Search for the cell housing the specified text and yield its [x, y] center coordinate. 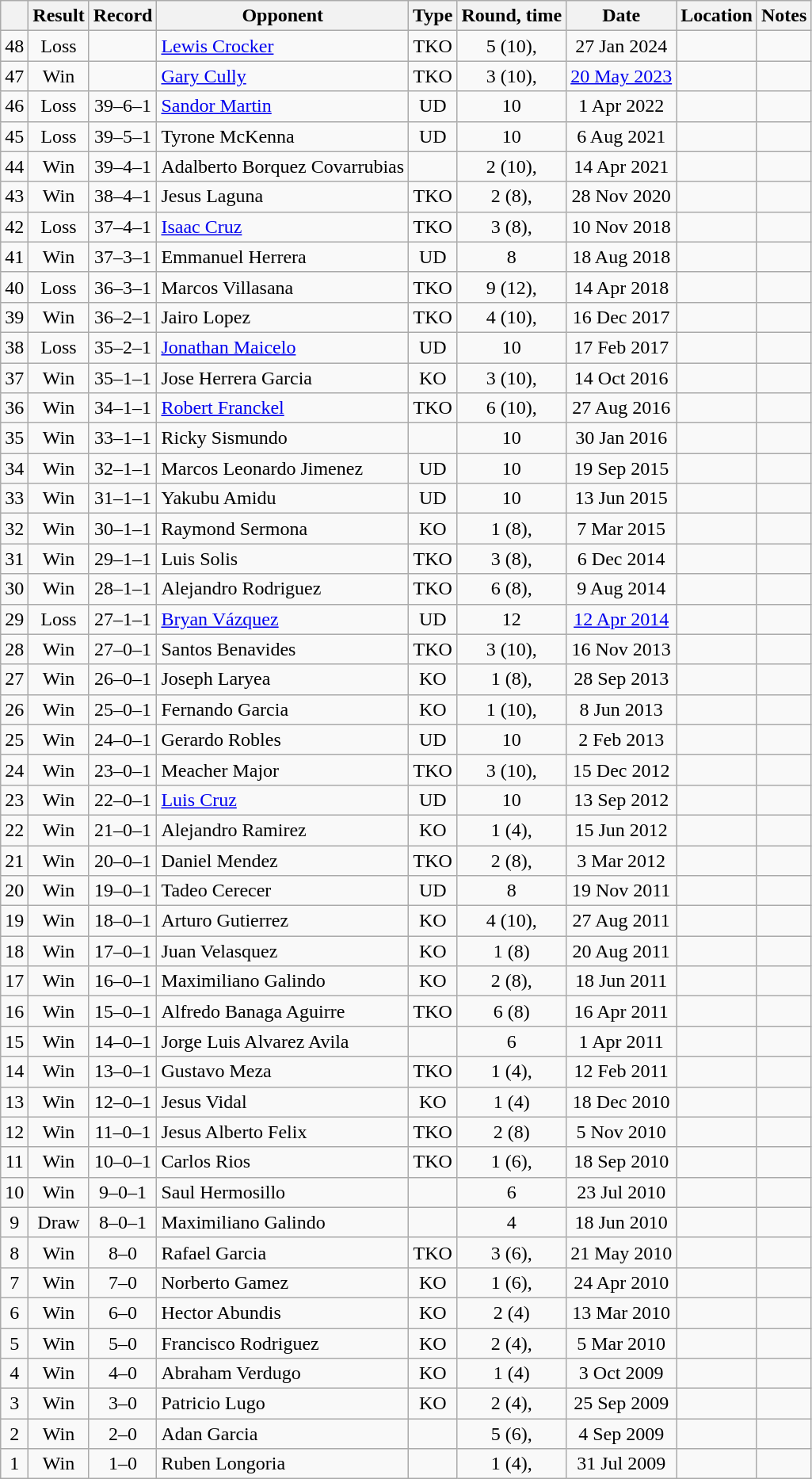
Luis Solis [283, 559]
44 [14, 166]
46 [14, 106]
Santos Benavides [283, 649]
27–1–1 [123, 619]
41 [14, 257]
13 Jun 2015 [621, 499]
Bryan Vázquez [283, 619]
14 Apr 2021 [621, 166]
33 [14, 499]
40 [14, 287]
2–0 [123, 1434]
16 Dec 2017 [621, 317]
23 Jul 2010 [621, 1192]
Jairo Lopez [283, 317]
18 Aug 2018 [621, 257]
Marcos Leonardo Jimenez [283, 468]
Juan Velasquez [283, 951]
8–0 [123, 1252]
13 Sep 2012 [621, 800]
Saul Hermosillo [283, 1192]
37 [14, 378]
36–3–1 [123, 287]
Joseph Laryea [283, 679]
34–1–1 [123, 408]
28 Nov 2020 [621, 197]
Francisco Rodriguez [283, 1343]
21 [14, 860]
37–4–1 [123, 227]
Alejandro Rodriguez [283, 589]
18–0–1 [123, 921]
Adalberto Borquez Covarrubias [283, 166]
11 [14, 1162]
38–4–1 [123, 197]
5 (10), [512, 46]
Luis Cruz [283, 800]
29 [14, 619]
Carlos Rios [283, 1162]
18 [14, 951]
8 Jun 2013 [621, 709]
24 [14, 770]
Rafael Garcia [283, 1252]
Draw [59, 1222]
21–0–1 [123, 830]
4–0 [123, 1374]
Notes [783, 16]
48 [14, 46]
14 Oct 2016 [621, 378]
Meacher Major [283, 770]
27 [14, 679]
9 (12), [512, 287]
24 Apr 2010 [621, 1282]
12–0–1 [123, 1102]
Jorge Luis Alvarez Avila [283, 1041]
9–0–1 [123, 1192]
15 [14, 1041]
Gerardo Robles [283, 739]
3–0 [123, 1404]
12 Apr 2014 [621, 619]
10 Nov 2018 [621, 227]
36 [14, 408]
19 Sep 2015 [621, 468]
5–0 [123, 1343]
15 Dec 2012 [621, 770]
39 [14, 317]
Jose Herrera Garcia [283, 378]
31 Jul 2009 [621, 1464]
Opponent [283, 16]
23 [14, 800]
3 (6), [512, 1252]
28 Sep 2013 [621, 679]
Jesus Laguna [283, 197]
36–2–1 [123, 317]
19 Nov 2011 [621, 891]
20 May 2023 [621, 76]
1 Apr 2011 [621, 1041]
7 [14, 1282]
Lewis Crocker [283, 46]
20 Aug 2011 [621, 951]
25–0–1 [123, 709]
1 [14, 1464]
Gary Cully [283, 76]
27 Aug 2016 [621, 408]
Ricky Sismundo [283, 438]
43 [14, 197]
Jesus Alberto Felix [283, 1132]
26–0–1 [123, 679]
2 (10), [512, 166]
45 [14, 136]
9 Aug 2014 [621, 589]
30 Jan 2016 [621, 438]
6 (8), [512, 589]
35–2–1 [123, 347]
Arturo Gutierrez [283, 921]
Daniel Mendez [283, 860]
Record [123, 16]
1 (8) [512, 951]
9 [14, 1222]
15–0–1 [123, 1011]
39–6–1 [123, 106]
19 [14, 921]
Ruben Longoria [283, 1464]
31–1–1 [123, 499]
Gustavo Meza [283, 1072]
32–1–1 [123, 468]
6 Aug 2021 [621, 136]
28 [14, 649]
Isaac Cruz [283, 227]
18 Jun 2010 [621, 1222]
19–0–1 [123, 891]
3 [14, 1404]
3 Mar 2012 [621, 860]
17 Feb 2017 [621, 347]
6–0 [123, 1313]
32 [14, 529]
18 Jun 2011 [621, 981]
16 Apr 2011 [621, 1011]
5 Mar 2010 [621, 1343]
Abraham Verdugo [283, 1374]
27 Aug 2011 [621, 921]
5 [14, 1343]
34 [14, 468]
35–1–1 [123, 378]
Date [621, 16]
Emmanuel Herrera [283, 257]
33–1–1 [123, 438]
5 (6), [512, 1434]
27 Jan 2024 [621, 46]
1 Apr 2022 [621, 106]
26 [14, 709]
Patricio Lugo [283, 1404]
27–0–1 [123, 649]
2 Feb 2013 [621, 739]
3 Oct 2009 [621, 1374]
Jesus Vidal [283, 1102]
31 [14, 559]
1–0 [123, 1464]
Result [59, 16]
10–0–1 [123, 1162]
13 Mar 2010 [621, 1313]
14 [14, 1072]
Adan Garcia [283, 1434]
Alfredo Banaga Aguirre [283, 1011]
Marcos Villasana [283, 287]
16 [14, 1011]
5 Nov 2010 [621, 1132]
Tyrone McKenna [283, 136]
29–1–1 [123, 559]
14 Apr 2018 [621, 287]
38 [14, 347]
39–5–1 [123, 136]
14–0–1 [123, 1041]
21 May 2010 [621, 1252]
22 [14, 830]
Raymond Sermona [283, 529]
16–0–1 [123, 981]
22–0–1 [123, 800]
Round, time [512, 16]
2 (8) [512, 1132]
Tadeo Cerecer [283, 891]
24–0–1 [123, 739]
6 (8) [512, 1011]
Norberto Gamez [283, 1282]
25 Sep 2009 [621, 1404]
6 Dec 2014 [621, 559]
Sandor Martin [283, 106]
6 (10), [512, 408]
17–0–1 [123, 951]
47 [14, 76]
8–0–1 [123, 1222]
12 Feb 2011 [621, 1072]
16 Nov 2013 [621, 649]
25 [14, 739]
4 Sep 2009 [621, 1434]
7 Mar 2015 [621, 529]
28–1–1 [123, 589]
Yakubu Amidu [283, 499]
30–1–1 [123, 529]
17 [14, 981]
1 (10), [512, 709]
13–0–1 [123, 1072]
30 [14, 589]
2 [14, 1434]
7–0 [123, 1282]
Robert Franckel [283, 408]
35 [14, 438]
20 [14, 891]
37–3–1 [123, 257]
42 [14, 227]
Location [717, 16]
Hector Abundis [283, 1313]
Jonathan Maicelo [283, 347]
Alejandro Ramirez [283, 830]
20–0–1 [123, 860]
18 Sep 2010 [621, 1162]
23–0–1 [123, 770]
13 [14, 1102]
11–0–1 [123, 1132]
Fernando Garcia [283, 709]
39–4–1 [123, 166]
15 Jun 2012 [621, 830]
Type [433, 16]
18 Dec 2010 [621, 1102]
2 (4) [512, 1313]
